Return [x, y] of the center of cell containing provided text 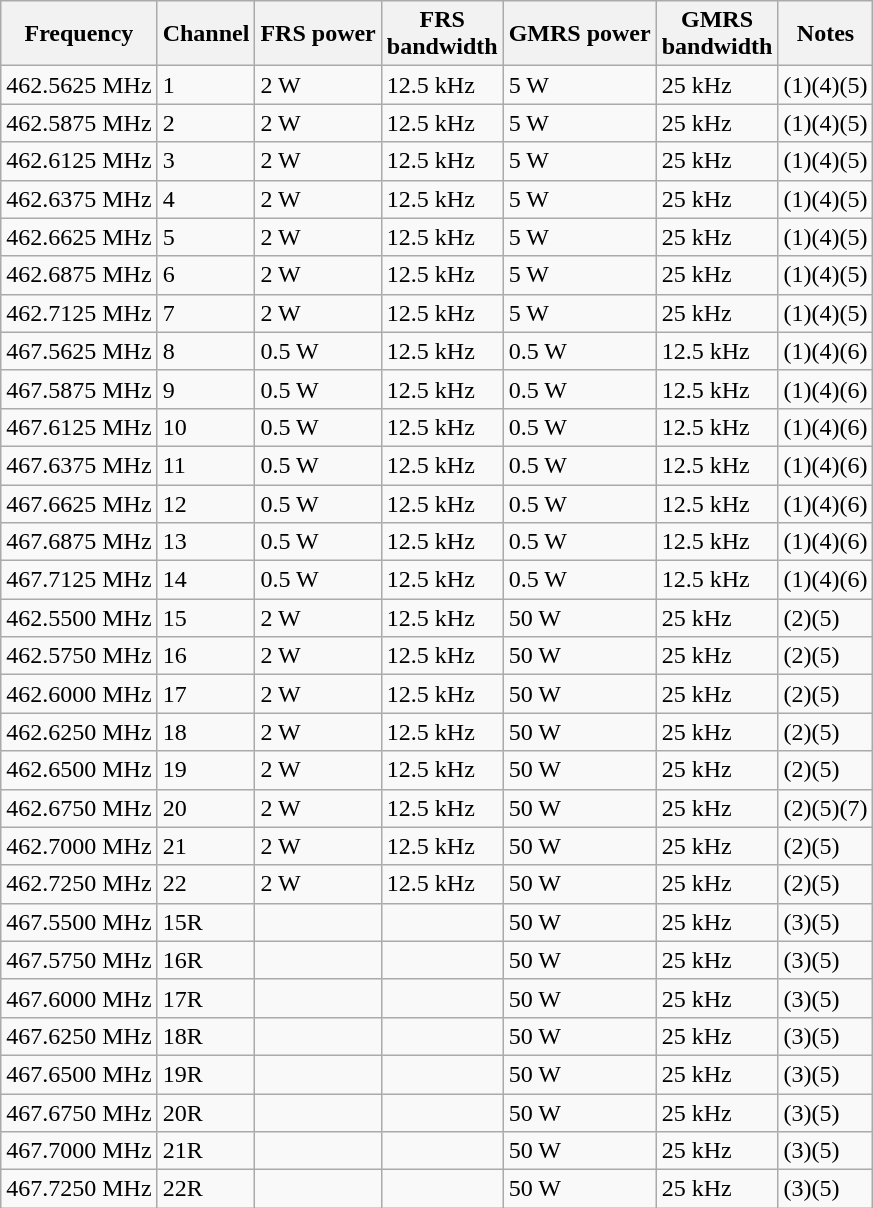
467.6375 MHz [79, 465]
Channel [206, 34]
462.7250 MHz [79, 884]
GMRSbandwidth [717, 34]
17 [206, 694]
462.6875 MHz [79, 275]
467.7125 MHz [79, 580]
467.6000 MHz [79, 998]
467.7250 MHz [79, 1189]
19 [206, 770]
FRSbandwidth [442, 34]
467.5875 MHz [79, 389]
462.5625 MHz [79, 85]
2 [206, 123]
462.5875 MHz [79, 123]
13 [206, 542]
12 [206, 503]
3 [206, 161]
16 [206, 656]
15R [206, 922]
20 [206, 808]
6 [206, 275]
462.5750 MHz [79, 656]
1 [206, 85]
467.6250 MHz [79, 1036]
14 [206, 580]
467.6750 MHz [79, 1113]
462.7000 MHz [79, 846]
462.6375 MHz [79, 199]
19R [206, 1074]
15 [206, 618]
22 [206, 884]
462.6250 MHz [79, 732]
17R [206, 998]
5 [206, 237]
Frequency [79, 34]
4 [206, 199]
(2)(5)(7) [826, 808]
9 [206, 389]
18R [206, 1036]
467.5500 MHz [79, 922]
467.5750 MHz [79, 960]
GMRS power [580, 34]
22R [206, 1189]
462.6125 MHz [79, 161]
467.6125 MHz [79, 427]
21 [206, 846]
467.6875 MHz [79, 542]
Notes [826, 34]
21R [206, 1151]
FRS power [318, 34]
462.5500 MHz [79, 618]
467.6625 MHz [79, 503]
467.6500 MHz [79, 1074]
462.6625 MHz [79, 237]
10 [206, 427]
8 [206, 351]
20R [206, 1113]
462.6750 MHz [79, 808]
462.6000 MHz [79, 694]
11 [206, 465]
467.7000 MHz [79, 1151]
467.5625 MHz [79, 351]
16R [206, 960]
462.6500 MHz [79, 770]
7 [206, 313]
18 [206, 732]
462.7125 MHz [79, 313]
